Return the [x, y] coordinate for the center point of the cell that contains the specified text.  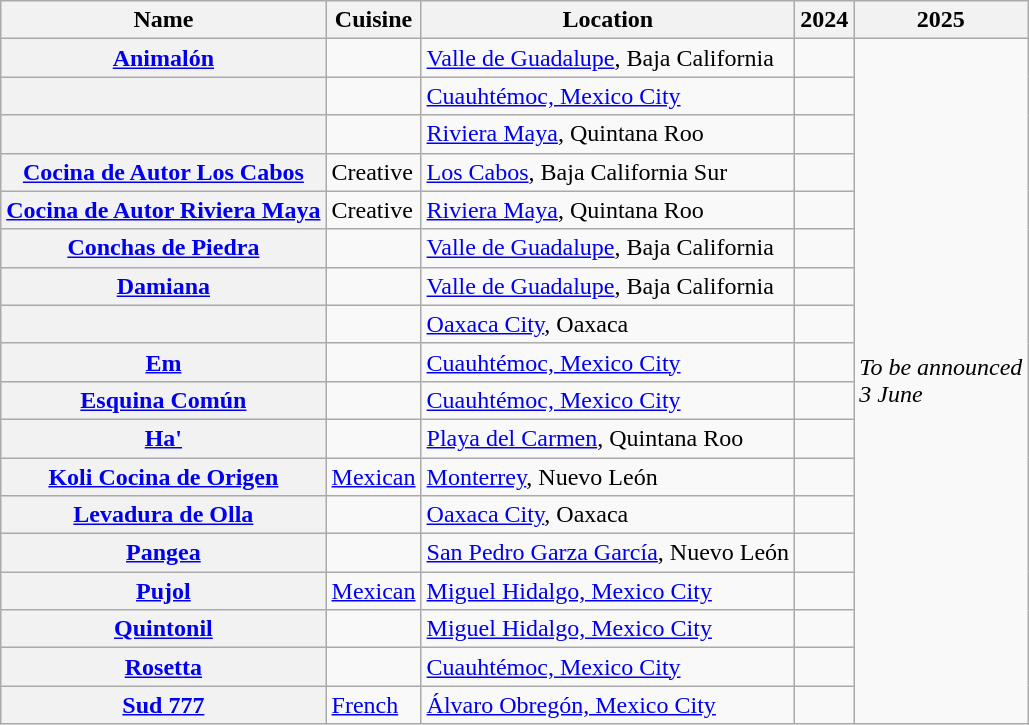
Pangea [164, 553]
Animalón [164, 58]
Ha' [164, 438]
Los Cabos, Baja California Sur [608, 172]
Damiana [164, 286]
2025 [941, 20]
Playa del Carmen, Quintana Roo [608, 438]
2024 [824, 20]
Quintonil [164, 629]
Name [164, 20]
To be announced3 June [941, 382]
Cocina de Autor Riviera Maya [164, 210]
Rosetta [164, 667]
Conchas de Piedra [164, 248]
Monterrey, Nuevo León [608, 477]
San Pedro Garza García, Nuevo León [608, 553]
Sud 777 [164, 705]
Cuisine [374, 20]
Cocina de Autor Los Cabos [164, 172]
Koli Cocina de Origen [164, 477]
Em [164, 362]
Levadura de Olla [164, 515]
Pujol [164, 591]
Álvaro Obregón, Mexico City [608, 705]
French [374, 705]
Esquina Común [164, 400]
Location [608, 20]
